Find where the given text appears and provide that cell's center as [X, Y] coordinate. 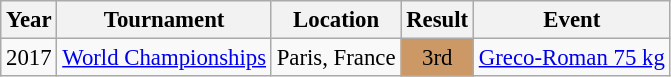
World Championships [164, 58]
Result [438, 20]
3rd [438, 58]
Tournament [164, 20]
Location [336, 20]
Greco-Roman 75 kg [572, 58]
2017 [29, 58]
Paris, France [336, 58]
Year [29, 20]
Event [572, 20]
